Detect which cell encompasses the target text, then output its [x, y] center coordinate. 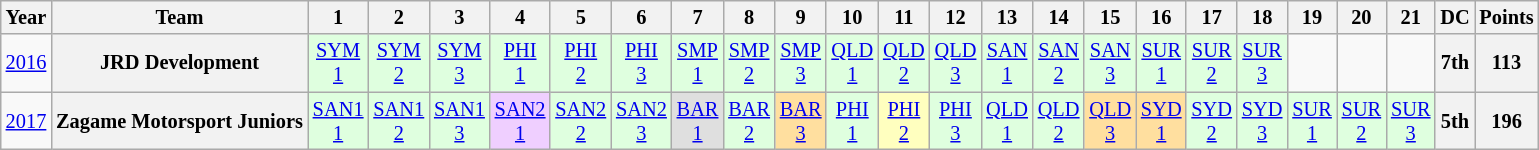
8 [749, 17]
SMP2 [749, 63]
2016 [26, 63]
Year [26, 17]
JRD Development [180, 63]
BAR1 [698, 121]
21 [1410, 17]
12 [956, 17]
20 [1362, 17]
113 [1506, 63]
2 [398, 17]
15 [1110, 17]
18 [1262, 17]
BAR3 [801, 121]
4 [520, 17]
SAN1 [1007, 63]
SAN13 [460, 121]
SYD3 [1262, 121]
9 [801, 17]
SAN11 [338, 121]
13 [1007, 17]
11 [904, 17]
1 [338, 17]
7th [1454, 63]
SAN22 [580, 121]
196 [1506, 121]
SMP3 [801, 63]
SYM1 [338, 63]
SMP1 [698, 63]
Zagame Motorsport Juniors [180, 121]
16 [1161, 17]
SAN2 [1059, 63]
SYM2 [398, 63]
SYD2 [1211, 121]
14 [1059, 17]
3 [460, 17]
5 [580, 17]
BAR2 [749, 121]
DC [1454, 17]
SAN23 [642, 121]
19 [1312, 17]
5th [1454, 121]
SAN21 [520, 121]
2017 [26, 121]
6 [642, 17]
SYD1 [1161, 121]
SAN12 [398, 121]
Points [1506, 17]
10 [852, 17]
7 [698, 17]
17 [1211, 17]
Team [180, 17]
SYM3 [460, 63]
SAN3 [1110, 63]
